Search for the cell housing the specified text and yield its (X, Y) center coordinate. 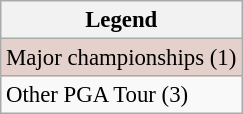
Other PGA Tour (3) (122, 95)
Legend (122, 20)
Major championships (1) (122, 58)
